Provide the (x, y) coordinate of the cell's center where the given text is located.  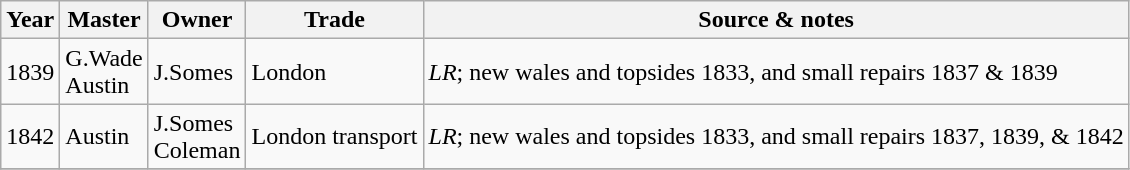
J.SomesColeman (197, 136)
Source & notes (776, 20)
Trade (334, 20)
G.WadeAustin (104, 72)
Owner (197, 20)
LR; new wales and topsides 1833, and small repairs 1837, 1839, & 1842 (776, 136)
Master (104, 20)
London (334, 72)
Year (30, 20)
LR; new wales and topsides 1833, and small repairs 1837 & 1839 (776, 72)
1839 (30, 72)
Austin (104, 136)
London transport (334, 136)
J.Somes (197, 72)
1842 (30, 136)
